For the text-containing cell, return its midpoint in [X, Y] coordinate format. 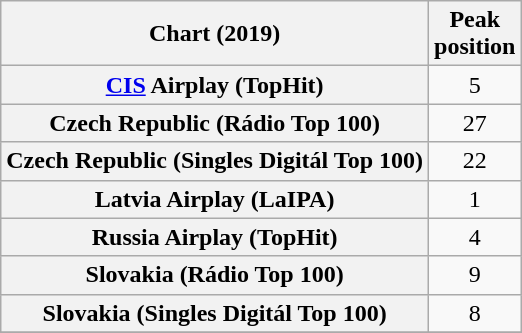
1 [475, 199]
Czech Republic (Singles Digitál Top 100) [215, 161]
Slovakia (Rádio Top 100) [215, 275]
Latvia Airplay (LaIPA) [215, 199]
9 [475, 275]
Czech Republic (Rádio Top 100) [215, 123]
5 [475, 85]
22 [475, 161]
4 [475, 237]
CIS Airplay (TopHit) [215, 85]
27 [475, 123]
8 [475, 313]
Slovakia (Singles Digitál Top 100) [215, 313]
Chart (2019) [215, 34]
Peakposition [475, 34]
Russia Airplay (TopHit) [215, 237]
